Detect which cell encompasses the target text, then output its (x, y) center coordinate. 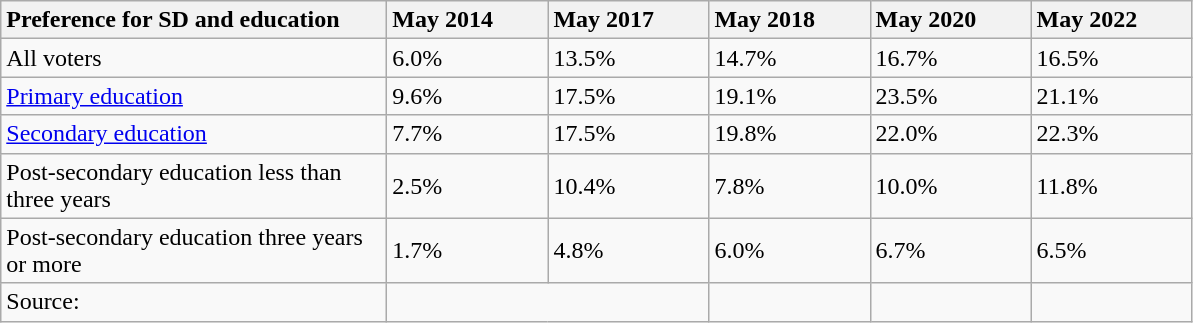
19.8% (790, 134)
22.0% (950, 134)
6.7% (950, 250)
7.8% (790, 186)
9.6% (468, 96)
19.1% (790, 96)
2.5% (468, 186)
4.8% (628, 250)
10.0% (950, 186)
Secondary education (194, 134)
10.4% (628, 186)
1.7% (468, 250)
7.7% (468, 134)
21.1% (1112, 96)
Primary education (194, 96)
Preference for SD and education (194, 20)
May 2022 (1112, 20)
Post-secondary education less than three years (194, 186)
11.8% (1112, 186)
May 2018 (790, 20)
14.7% (790, 58)
22.3% (1112, 134)
May 2017 (628, 20)
Source: (194, 302)
16.5% (1112, 58)
13.5% (628, 58)
May 2020 (950, 20)
6.5% (1112, 250)
23.5% (950, 96)
May 2014 (468, 20)
All voters (194, 58)
16.7% (950, 58)
Post-secondary education three years or more (194, 250)
